Return the [x, y] coordinate for the center point of the cell that contains the specified text.  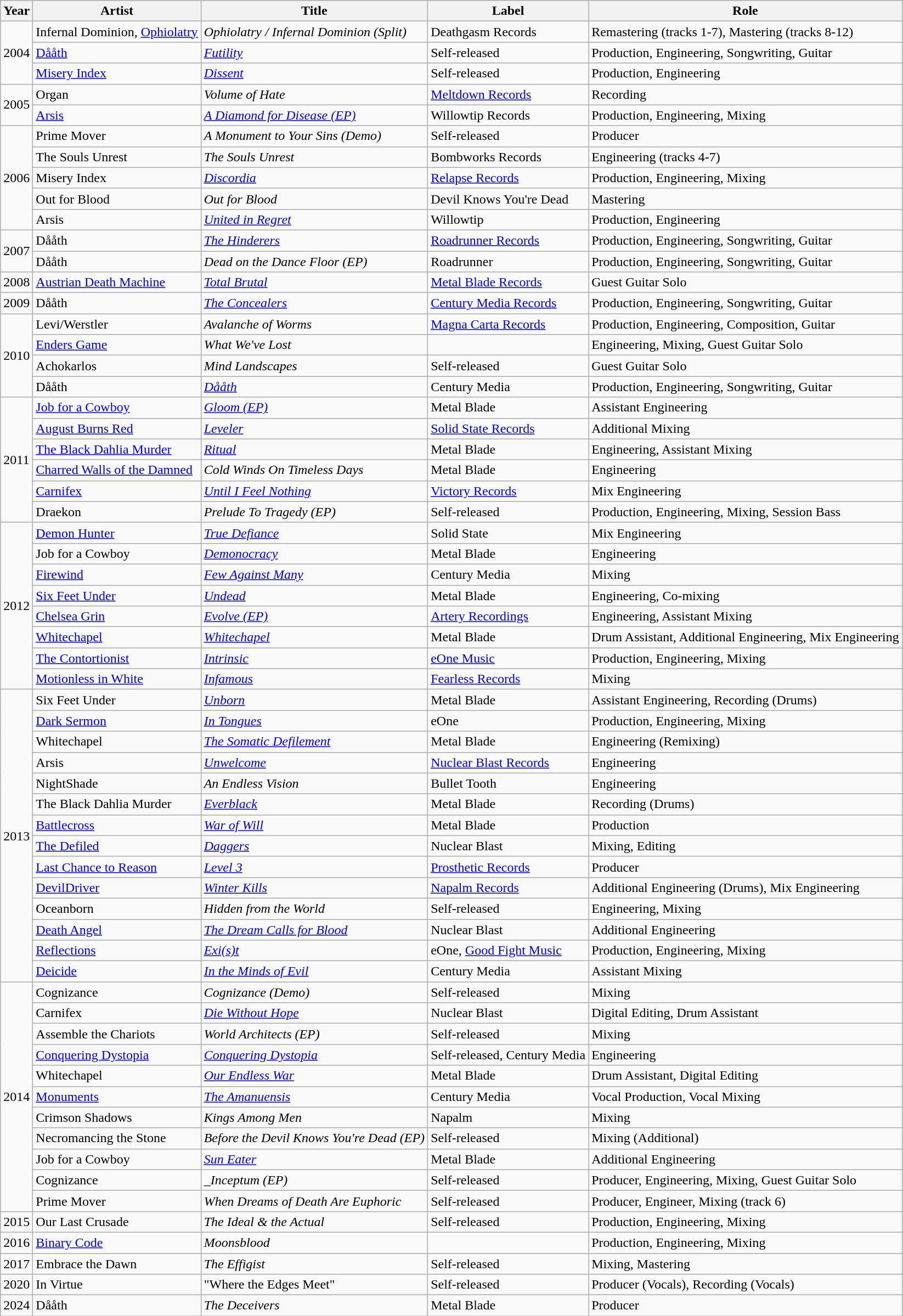
2017 [16, 1263]
The Defiled [117, 846]
The Somatic Defilement [314, 742]
Drum Assistant, Additional Engineering, Mix Engineering [746, 637]
Battlecross [117, 825]
Deathgasm Records [508, 32]
Assistant Mixing [746, 972]
In the Minds of Evil [314, 972]
Recording (Drums) [746, 804]
A Monument to Your Sins (Demo) [314, 136]
Roadrunner Records [508, 240]
2004 [16, 53]
Unborn [314, 700]
Self-released, Century Media [508, 1055]
The Deceivers [314, 1306]
Cold Winds On Timeless Days [314, 470]
Demonocracy [314, 553]
2008 [16, 283]
Century Media Records [508, 303]
Organ [117, 94]
2024 [16, 1306]
eOne [508, 721]
Charred Walls of the Damned [117, 470]
Crimson Shadows [117, 1117]
Our Last Crusade [117, 1222]
Napalm Records [508, 888]
2015 [16, 1222]
United in Regret [314, 219]
Roadrunner [508, 262]
Assistant Engineering [746, 408]
Intrinsic [314, 658]
Last Chance to Reason [117, 867]
2014 [16, 1097]
eOne Music [508, 658]
Winter Kills [314, 888]
Producer (Vocals), Recording (Vocals) [746, 1285]
Necromancing the Stone [117, 1138]
Engineering, Mixing, Guest Guitar Solo [746, 345]
Mixing, Mastering [746, 1263]
Napalm [508, 1117]
2010 [16, 355]
Mind Landscapes [314, 366]
Ophiolatry / Infernal Dominion (Split) [314, 32]
Chelsea Grin [117, 617]
August Burns Red [117, 428]
When Dreams of Death Are Euphoric [314, 1201]
What We've Lost [314, 345]
A Diamond for Disease (EP) [314, 115]
Undead [314, 595]
In Tongues [314, 721]
Level 3 [314, 867]
2012 [16, 606]
_Inceptum (EP) [314, 1180]
Production, Engineering, Composition, Guitar [746, 324]
Before the Devil Knows You're Dead (EP) [314, 1138]
Total Brutal [314, 283]
Artery Recordings [508, 617]
Leveler [314, 428]
DevilDriver [117, 888]
Firewind [117, 574]
2013 [16, 836]
Volume of Hate [314, 94]
Enders Game [117, 345]
Solid State [508, 533]
Label [508, 11]
Remastering (tracks 1-7), Mastering (tracks 8-12) [746, 32]
Few Against Many [314, 574]
Bombworks Records [508, 157]
Producer, Engineer, Mixing (track 6) [746, 1201]
Levi/Werstler [117, 324]
Demon Hunter [117, 533]
Infamous [314, 679]
The Hinderers [314, 240]
Daggers [314, 846]
Artist [117, 11]
Prelude To Tragedy (EP) [314, 512]
Futility [314, 53]
Hidden from the World [314, 908]
Evolve (EP) [314, 617]
War of Will [314, 825]
Additional Engineering (Drums), Mix Engineering [746, 888]
Die Without Hope [314, 1013]
Austrian Death Machine [117, 283]
Production [746, 825]
Production, Engineering, Mixing, Session Bass [746, 512]
Oceanborn [117, 908]
Willowtip [508, 219]
World Architects (EP) [314, 1034]
Sun Eater [314, 1159]
Cognizance (Demo) [314, 992]
Engineering (tracks 4-7) [746, 157]
NightShade [117, 783]
Role [746, 11]
An Endless Vision [314, 783]
Engineering, Mixing [746, 908]
Metal Blade Records [508, 283]
Avalanche of Worms [314, 324]
2020 [16, 1285]
Deicide [117, 972]
Dark Sermon [117, 721]
Assistant Engineering, Recording (Drums) [746, 700]
Victory Records [508, 491]
Embrace the Dawn [117, 1263]
The Contortionist [117, 658]
Prosthetic Records [508, 867]
Kings Among Men [314, 1117]
Additional Mixing [746, 428]
Exi(s)t [314, 951]
Magna Carta Records [508, 324]
Unwelcome [314, 763]
2006 [16, 178]
Year [16, 11]
Moonsblood [314, 1242]
2011 [16, 460]
Infernal Dominion, Ophiolatry [117, 32]
Draekon [117, 512]
Recording [746, 94]
The Dream Calls for Blood [314, 930]
2005 [16, 105]
Reflections [117, 951]
Dead on the Dance Floor (EP) [314, 262]
Death Angel [117, 930]
2009 [16, 303]
Nuclear Blast Records [508, 763]
Monuments [117, 1097]
Mixing (Additional) [746, 1138]
Until I Feel Nothing [314, 491]
"Where the Edges Meet" [314, 1285]
The Ideal & the Actual [314, 1222]
Title [314, 11]
eOne, Good Fight Music [508, 951]
Everblack [314, 804]
2016 [16, 1242]
Motionless in White [117, 679]
Fearless Records [508, 679]
Our Endless War [314, 1076]
Binary Code [117, 1242]
The Concealers [314, 303]
Drum Assistant, Digital Editing [746, 1076]
Assemble the Chariots [117, 1034]
Vocal Production, Vocal Mixing [746, 1097]
Engineering (Remixing) [746, 742]
Bullet Tooth [508, 783]
Meltdown Records [508, 94]
The Amanuensis [314, 1097]
Dissent [314, 74]
Achokarlos [117, 366]
Relapse Records [508, 178]
Mastering [746, 199]
Devil Knows You're Dead [508, 199]
Mixing, Editing [746, 846]
Ritual [314, 449]
2007 [16, 251]
In Virtue [117, 1285]
Solid State Records [508, 428]
The Effigist [314, 1263]
Discordia [314, 178]
Gloom (EP) [314, 408]
Digital Editing, Drum Assistant [746, 1013]
True Defiance [314, 533]
Producer, Engineering, Mixing, Guest Guitar Solo [746, 1180]
Engineering, Co-mixing [746, 595]
Willowtip Records [508, 115]
